Find where the given text appears and provide that cell's center as (x, y) coordinate. 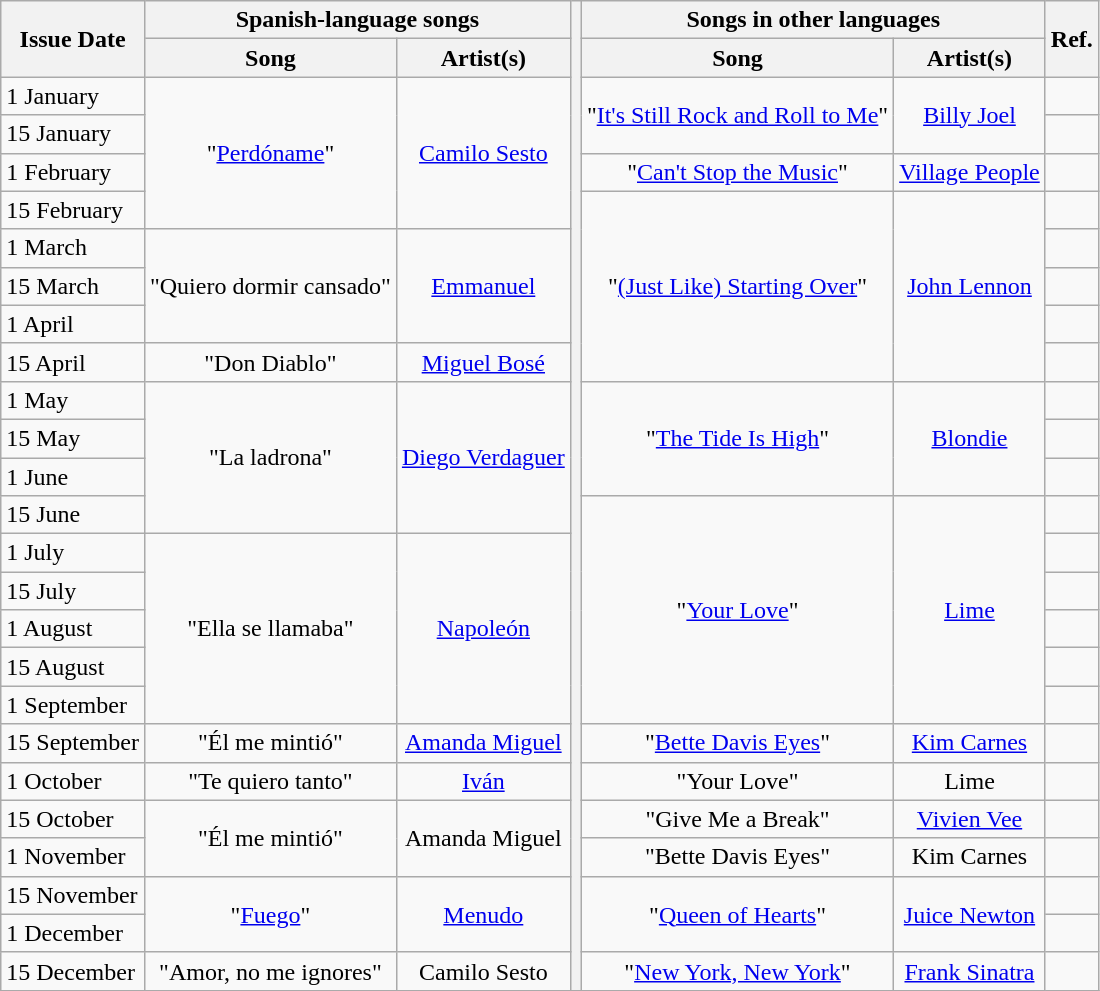
15 September (73, 743)
1 March (73, 248)
Issue Date (73, 39)
Iván (483, 781)
Spanish-language songs (357, 20)
"Amor, no me ignores" (270, 971)
1 June (73, 477)
15 August (73, 667)
1 August (73, 629)
"Te quiero tanto" (270, 781)
John Lennon (970, 286)
Juice Newton (970, 914)
"Don Diablo" (270, 362)
Menudo (483, 914)
"Ella se llamaba" (270, 629)
15 May (73, 438)
"Quiero dormir cansado" (270, 286)
"Can't Stop the Music" (737, 172)
1 February (73, 172)
Emmanuel (483, 286)
"Give Me a Break" (737, 819)
Miguel Bosé (483, 362)
1 May (73, 400)
"The Tide Is High" (737, 438)
1 December (73, 933)
Billy Joel (970, 115)
Diego Verdaguer (483, 457)
"(Just Like) Starting Over" (737, 286)
15 February (73, 210)
15 October (73, 819)
"It's Still Rock and Roll to Me" (737, 115)
"Perdóname" (270, 153)
Vivien Vee (970, 819)
1 November (73, 857)
"La ladrona" (270, 457)
Blondie (970, 438)
15 April (73, 362)
15 June (73, 515)
1 September (73, 705)
Ref. (1072, 39)
Napoleón (483, 629)
Village People (970, 172)
15 January (73, 134)
Frank Sinatra (970, 971)
15 November (73, 895)
1 January (73, 96)
15 March (73, 286)
1 July (73, 553)
"Fuego" (270, 914)
1 April (73, 324)
1 October (73, 781)
Songs in other languages (813, 20)
"Queen of Hearts" (737, 914)
15 December (73, 971)
15 July (73, 591)
"New York, New York" (737, 971)
